Search for the cell housing the specified text and yield its (x, y) center coordinate. 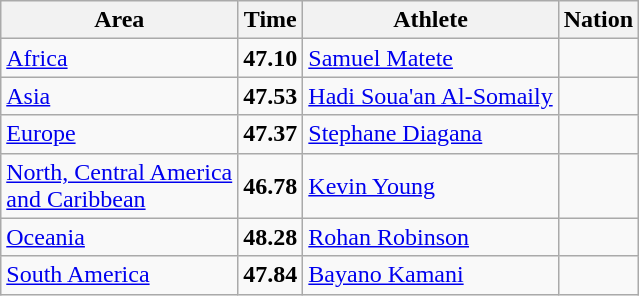
Rohan Robinson (430, 237)
48.28 (270, 237)
South America (120, 275)
Africa (120, 58)
Bayano Kamani (430, 275)
Area (120, 20)
47.84 (270, 275)
47.10 (270, 58)
47.53 (270, 96)
Nation (598, 20)
47.37 (270, 134)
Europe (120, 134)
46.78 (270, 186)
Samuel Matete (430, 58)
North, Central America and Caribbean (120, 186)
Stephane Diagana (430, 134)
Kevin Young (430, 186)
Hadi Soua'an Al-Somaily (430, 96)
Time (270, 20)
Asia (120, 96)
Oceania (120, 237)
Athlete (430, 20)
